Detect which cell encompasses the target text, then output its [x, y] center coordinate. 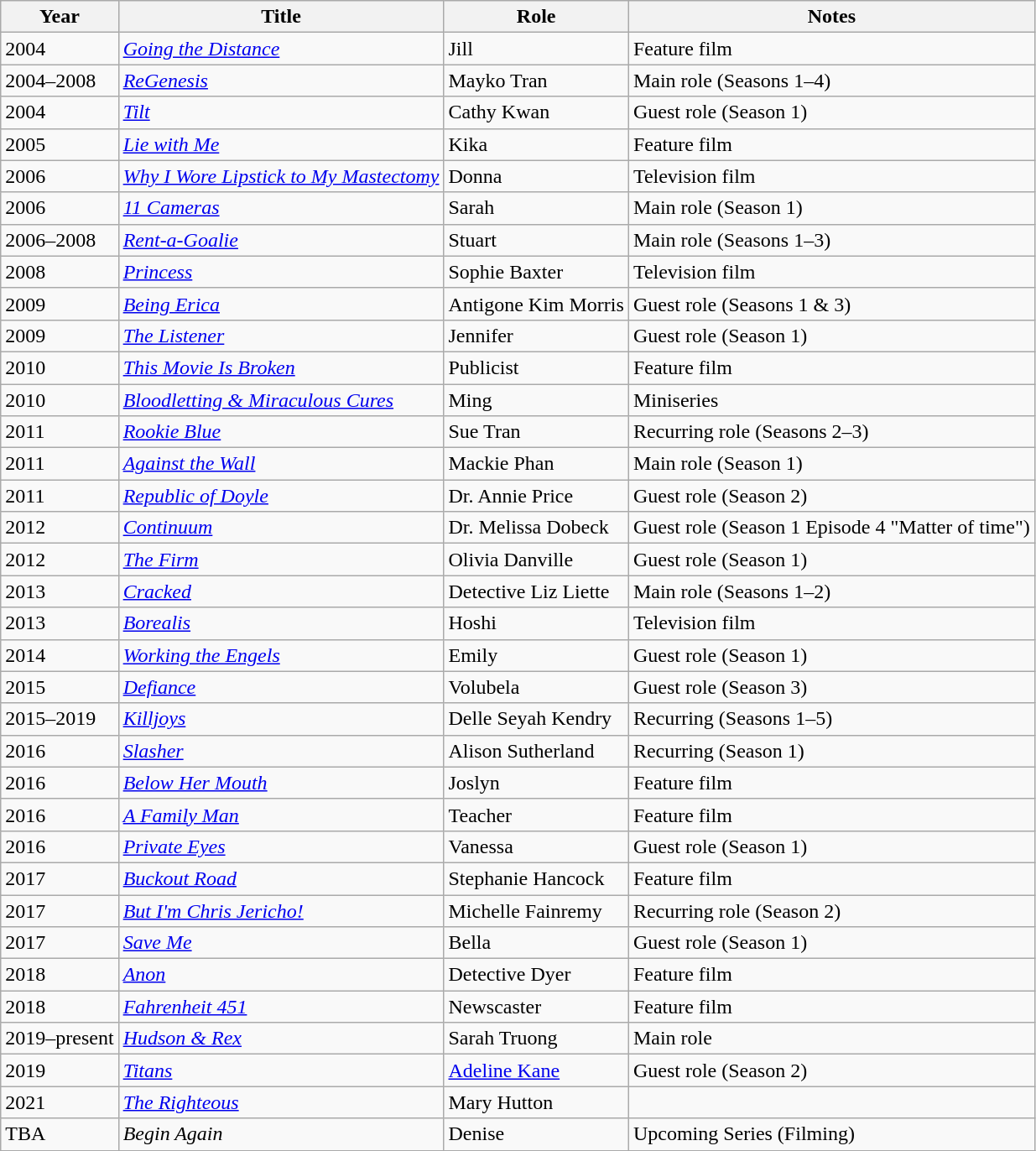
Defiance [281, 687]
Continuum [281, 528]
Year [60, 17]
Hoshi [536, 623]
Sophie Baxter [536, 272]
2005 [60, 144]
Princess [281, 272]
A Family Man [281, 815]
Sarah Truong [536, 1039]
Hudson & Rex [281, 1039]
Rookie Blue [281, 432]
2019 [60, 1070]
Notes [831, 17]
2015 [60, 687]
Emily [536, 655]
2019–present [60, 1039]
Going the Distance [281, 49]
Antigone Kim Morris [536, 304]
Borealis [281, 623]
Volubela [536, 687]
Bella [536, 943]
Recurring role (Season 2) [831, 910]
Role [536, 17]
Vanessa [536, 846]
Recurring (Season 1) [831, 751]
Rent-a-Goalie [281, 240]
Denise [536, 1134]
Olivia Danville [536, 560]
Title [281, 17]
Sue Tran [536, 432]
Stephanie Hancock [536, 878]
2015–2019 [60, 719]
Publicist [536, 367]
Fahrenheit 451 [281, 1007]
But I'm Chris Jericho! [281, 910]
Newscaster [536, 1007]
Why I Wore Lipstick to My Mastectomy [281, 176]
The Righteous [281, 1102]
Buckout Road [281, 878]
2004–2008 [60, 81]
Main role (Seasons 1–4) [831, 81]
ReGenesis [281, 81]
Alison Sutherland [536, 751]
2008 [60, 272]
Miniseries [831, 400]
Private Eyes [281, 846]
Republic of Doyle [281, 496]
Ming [536, 400]
TBA [60, 1134]
The Firm [281, 560]
Tilt [281, 112]
Teacher [536, 815]
Lie with Me [281, 144]
Begin Again [281, 1134]
Titans [281, 1070]
Main role (Seasons 1–2) [831, 591]
Bloodletting & Miraculous Cures [281, 400]
Recurring role (Seasons 2–3) [831, 432]
2006–2008 [60, 240]
Dr. Annie Price [536, 496]
Guest role (Season 1 Episode 4 "Matter of time") [831, 528]
The Listener [281, 336]
Jennifer [536, 336]
Dr. Melissa Dobeck [536, 528]
Recurring (Seasons 1–5) [831, 719]
Detective Liz Liette [536, 591]
Michelle Fainremy [536, 910]
Cathy Kwan [536, 112]
Adeline Kane [536, 1070]
Joslyn [536, 783]
Delle Seyah Kendry [536, 719]
2021 [60, 1102]
Guest role (Season 3) [831, 687]
Slasher [281, 751]
Guest role (Seasons 1 & 3) [831, 304]
Mackie Phan [536, 464]
Main role [831, 1039]
Mary Hutton [536, 1102]
Against the Wall [281, 464]
Save Me [281, 943]
Kika [536, 144]
Mayko Tran [536, 81]
Below Her Mouth [281, 783]
Anon [281, 975]
Working the Engels [281, 655]
Detective Dyer [536, 975]
This Movie Is Broken [281, 367]
2014 [60, 655]
Jill [536, 49]
Cracked [281, 591]
Sarah [536, 208]
Main role (Seasons 1–3) [831, 240]
11 Cameras [281, 208]
Stuart [536, 240]
Upcoming Series (Filming) [831, 1134]
Donna [536, 176]
Killjoys [281, 719]
Being Erica [281, 304]
